Output the (X, Y) coordinate of the center of the cell containing the given text.  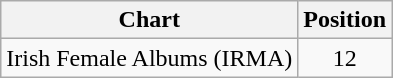
Irish Female Albums (IRMA) (150, 58)
Chart (150, 20)
12 (345, 58)
Position (345, 20)
